Return the (X, Y) coordinate for the center point of the cell that contains the specified text.  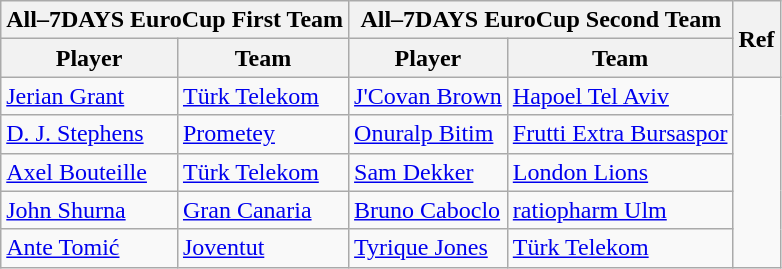
Hapoel Tel Aviv (620, 96)
ratiopharm Ulm (620, 210)
Tyrique Jones (428, 248)
All–7DAYS EuroCup First Team (175, 20)
Joventut (262, 248)
J'Covan Brown (428, 96)
Gran Canaria (262, 210)
Axel Bouteille (90, 172)
London Lions (620, 172)
Ref (756, 39)
Sam Dekker (428, 172)
Frutti Extra Bursaspor (620, 134)
Jerian Grant (90, 96)
D. J. Stephens (90, 134)
Onuralp Bitim (428, 134)
Bruno Caboclo (428, 210)
Prometey (262, 134)
All–7DAYS EuroCup Second Team (541, 20)
John Shurna (90, 210)
Ante Tomić (90, 248)
